For the text-containing cell, return its midpoint in (x, y) coordinate format. 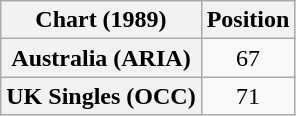
Position (248, 20)
67 (248, 58)
UK Singles (OCC) (101, 96)
71 (248, 96)
Australia (ARIA) (101, 58)
Chart (1989) (101, 20)
